Output the [X, Y] coordinate of the center of the cell containing the given text.  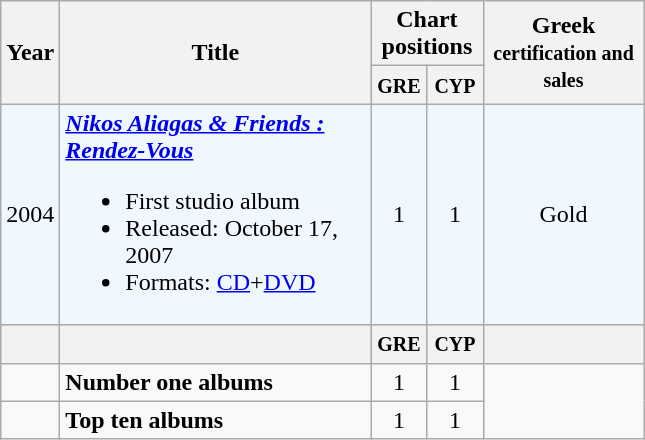
Chart positions [427, 34]
Top ten albums [216, 420]
Greek certification and sales [564, 52]
Gold [564, 214]
Nikos Aliagas & Friends : Rendez-VousFirst studio albumReleased: October 17, 2007Formats: CD+DVD [216, 214]
Year [30, 52]
Number one albums [216, 382]
Title [216, 52]
2004 [30, 214]
